Capture the cell that displays the provided text and extract its [X, Y] central coordinate. 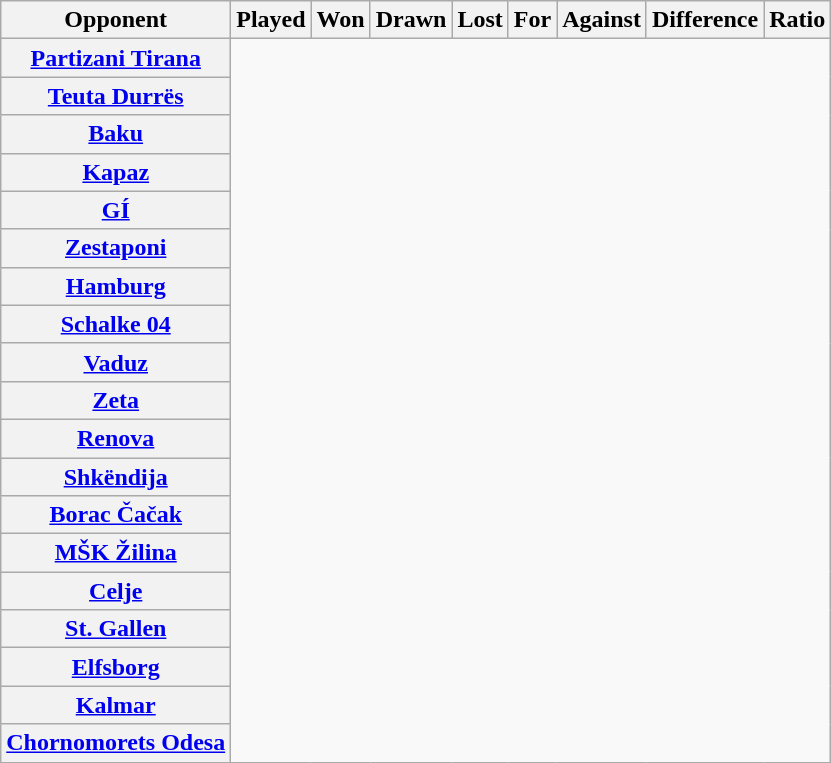
For [532, 20]
Shkëndija [116, 477]
Played [271, 20]
Hamburg [116, 286]
GÍ [116, 210]
Renova [116, 438]
Lost [480, 20]
Vaduz [116, 362]
Celje [116, 591]
Difference [704, 20]
Zestaponi [116, 248]
St. Gallen [116, 629]
Partizani Tirana [116, 58]
MŠK Žilina [116, 553]
Kalmar [116, 705]
Against [602, 20]
Baku [116, 134]
Schalke 04 [116, 324]
Ratio [798, 20]
Borac Čačak [116, 515]
Won [340, 20]
Kapaz [116, 172]
Chornomorets Odesa [116, 743]
Zeta [116, 400]
Teuta Durrës [116, 96]
Drawn [411, 20]
Opponent [116, 20]
Elfsborg [116, 667]
